Capture the cell that displays the provided text and extract its (x, y) central coordinate. 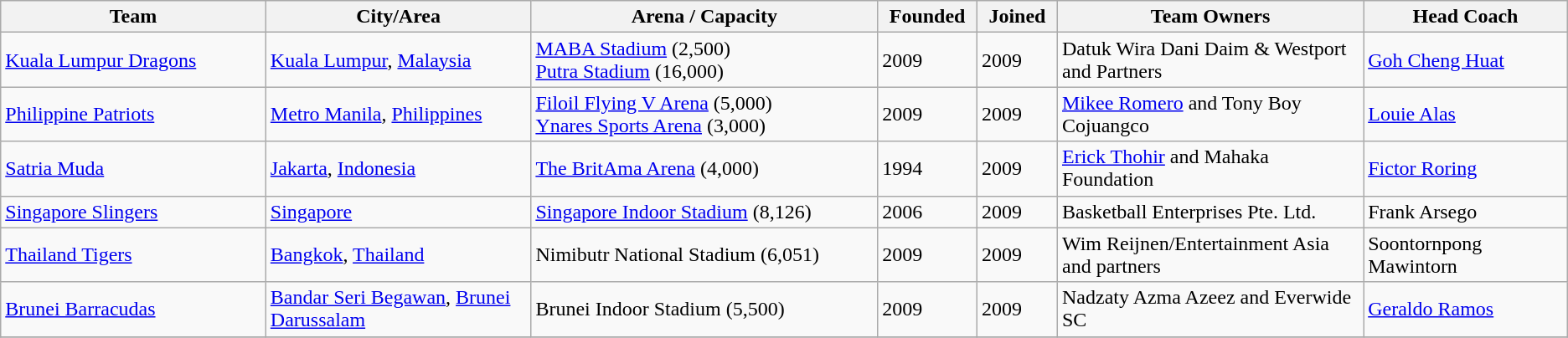
Soontornpong Mawintorn (1466, 254)
Wim Reijnen/Entertainment Asia and partners (1210, 254)
Head Coach (1466, 17)
Basketball Enterprises Pte. Ltd. (1210, 212)
2006 (928, 212)
Bangkok, Thailand (399, 254)
Team Owners (1210, 17)
Mikee Romero and Tony Boy Cojuangco (1210, 114)
Kuala Lumpur Dragons (134, 60)
Erick Thohir and Mahaka Foundation (1210, 169)
Geraldo Ramos (1466, 310)
Thailand Tigers (134, 254)
Datuk Wira Dani Daim & Westport and Partners (1210, 60)
Goh Cheng Huat (1466, 60)
City/Area (399, 17)
The BritAma Arena (4,000) (704, 169)
Singapore Slingers (134, 212)
MABA Stadium (2,500)Putra Stadium (16,000) (704, 60)
Frank Arsego (1466, 212)
Kuala Lumpur, Malaysia (399, 60)
Fictor Roring (1466, 169)
Founded (928, 17)
Nimibutr National Stadium (6,051) (704, 254)
Satria Muda (134, 169)
Brunei Barracudas (134, 310)
Joined (1017, 17)
Singapore Indoor Stadium (8,126) (704, 212)
Bandar Seri Begawan, Brunei Darussalam (399, 310)
Jakarta, Indonesia (399, 169)
Philippine Patriots (134, 114)
Metro Manila, Philippines (399, 114)
Team (134, 17)
Nadzaty Azma Azeez and Everwide SC (1210, 310)
Arena / Capacity (704, 17)
Singapore (399, 212)
1994 (928, 169)
Brunei Indoor Stadium (5,500) (704, 310)
Louie Alas (1466, 114)
Filoil Flying V Arena (5,000)Ynares Sports Arena (3,000) (704, 114)
